Scan for the cell matching the given text and deliver its [X, Y] coordinate at center. 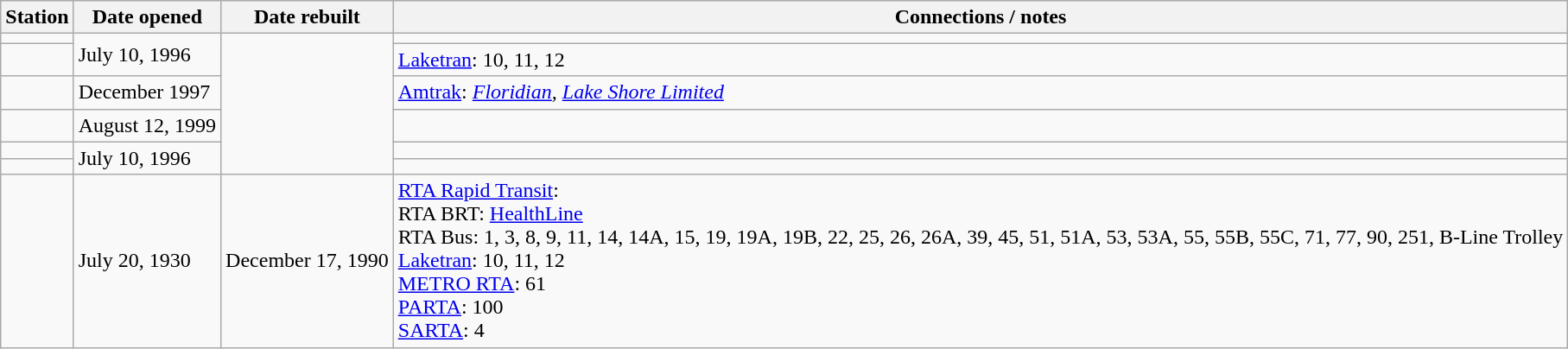
Laketran: 10, 11, 12 [981, 60]
December 1997 [147, 92]
Amtrak: Floridian, Lake Shore Limited [981, 92]
Station [37, 17]
August 12, 1999 [147, 125]
Date opened [147, 17]
Connections / notes [981, 17]
July 20, 1930 [147, 261]
Date rebuilt [308, 17]
December 17, 1990 [308, 261]
